Identify which cell holds the provided text, then report its (X, Y) central coordinate. 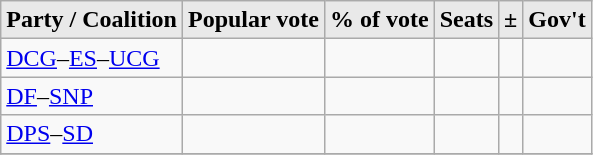
Gov't (557, 20)
Seats (466, 20)
± (511, 20)
Popular vote (253, 20)
DPS–SD (92, 134)
% of vote (379, 20)
DCG–ES–UCG (92, 58)
DF–SNP (92, 96)
Party / Coalition (92, 20)
